Detect which cell encompasses the target text, then output its [x, y] center coordinate. 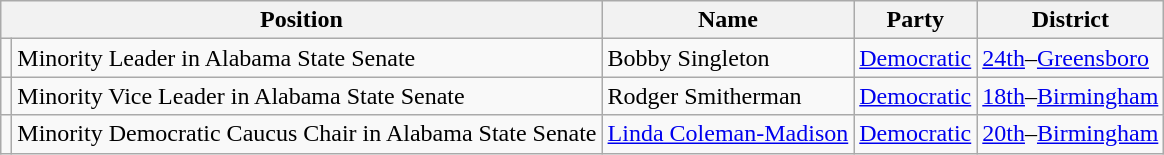
18th–Birmingham [1070, 96]
Rodger Smitherman [728, 96]
Minority Leader in Alabama State Senate [307, 58]
Party [916, 20]
Bobby Singleton [728, 58]
Name [728, 20]
District [1070, 20]
20th–Birmingham [1070, 134]
Position [302, 20]
Minority Democratic Caucus Chair in Alabama State Senate [307, 134]
Minority Vice Leader in Alabama State Senate [307, 96]
Linda Coleman-Madison [728, 134]
24th–Greensboro [1070, 58]
